Return the (x, y) coordinate for the center point of the cell that contains the specified text.  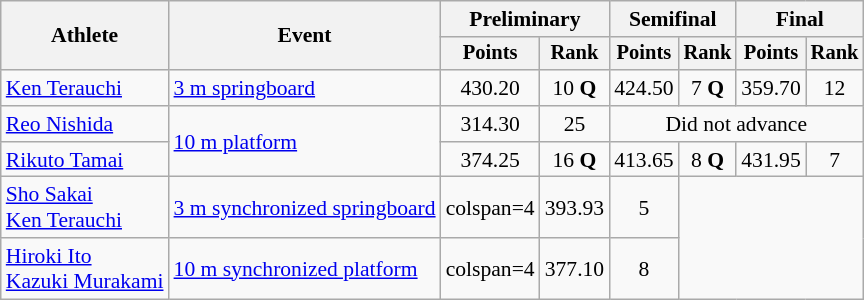
413.65 (644, 160)
8 Q (708, 160)
377.10 (574, 268)
314.30 (490, 124)
Reo Nishida (85, 124)
430.20 (490, 88)
431.95 (770, 160)
Sho SakaiKen Terauchi (85, 208)
7 (835, 160)
393.93 (574, 208)
424.50 (644, 88)
12 (835, 88)
25 (574, 124)
Hiroki ItoKazuki Murakami (85, 268)
5 (644, 208)
Rikuto Tamai (85, 160)
3 m springboard (305, 88)
Athlete (85, 36)
Semifinal (672, 19)
374.25 (490, 160)
359.70 (770, 88)
Did not advance (736, 124)
Preliminary (526, 19)
Ken Terauchi (85, 88)
7 Q (708, 88)
3 m synchronized springboard (305, 208)
Event (305, 36)
8 (644, 268)
10 m synchronized platform (305, 268)
Final (800, 19)
16 Q (574, 160)
10 m platform (305, 142)
10 Q (574, 88)
